For the text-containing cell, return its midpoint in (x, y) coordinate format. 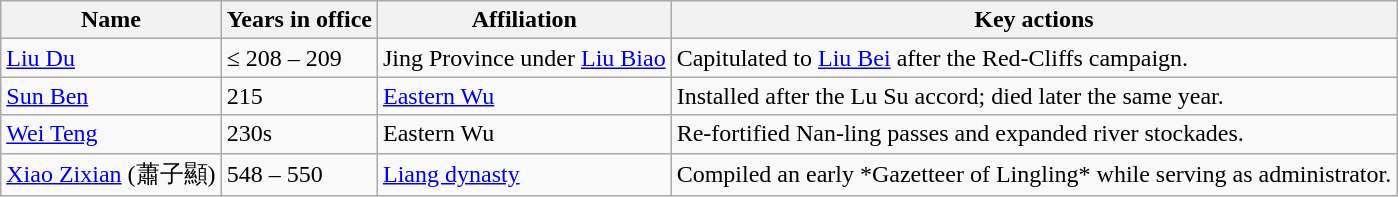
Jing Province under Liu Biao (524, 58)
Compiled an early *Gazetteer of Lingling* while serving as administrator. (1034, 174)
≤ 208 – 209 (299, 58)
Wei Teng (111, 134)
Xiao Zixian (蕭子顯) (111, 174)
230s (299, 134)
Name (111, 20)
Years in office (299, 20)
Liang dynasty (524, 174)
Key actions (1034, 20)
Re-fortified Nan-ling passes and expanded river stockades. (1034, 134)
Capitulated to Liu Bei after the Red-Cliffs campaign. (1034, 58)
Sun Ben (111, 96)
548 – 550 (299, 174)
Affiliation (524, 20)
215 (299, 96)
Liu Du (111, 58)
Installed after the Lu Su accord; died later the same year. (1034, 96)
